Return [X, Y] of the center of cell containing provided text 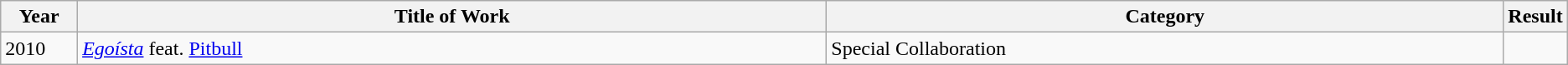
Egoísta feat. Pitbull [452, 48]
Title of Work [452, 17]
Year [39, 17]
2010 [39, 48]
Special Collaboration [1165, 48]
Result [1535, 17]
Category [1165, 17]
